Search for the cell housing the specified text and yield its (x, y) center coordinate. 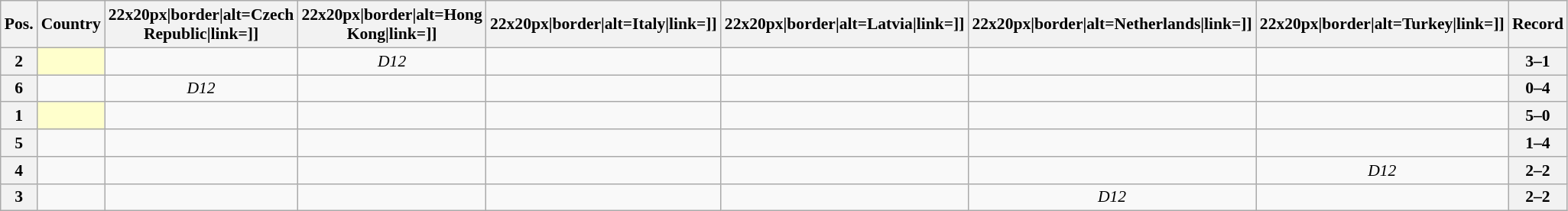
Country (71, 24)
0–4 (1538, 89)
Pos. (19, 24)
22x20px|border|alt=Turkey|link=]] (1382, 24)
5 (19, 143)
Record (1538, 24)
2 (19, 61)
22x20px|border|alt=Netherlands|link=]] (1112, 24)
22x20px|border|alt=Hong Kong|link=]] (391, 24)
1 (19, 116)
1–4 (1538, 143)
3–1 (1538, 61)
5–0 (1538, 116)
22x20px|border|alt=Czech Republic|link=]] (202, 24)
4 (19, 170)
22x20px|border|alt=Italy|link=]] (604, 24)
6 (19, 89)
3 (19, 197)
22x20px|border|alt=Latvia|link=]] (845, 24)
